Find where the given text appears and provide that cell's center as [X, Y] coordinate. 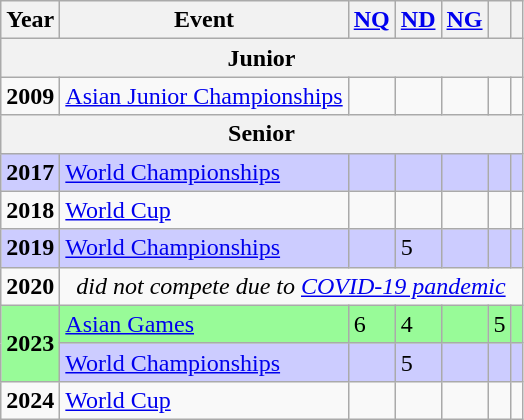
Senior [262, 134]
ND [418, 20]
Junior [262, 58]
2019 [30, 248]
NQ [372, 20]
4 [418, 324]
2017 [30, 172]
Year [30, 20]
2024 [30, 400]
NG [464, 20]
2009 [30, 96]
Asian Games [204, 324]
2018 [30, 210]
2023 [30, 343]
2020 [30, 286]
6 [372, 324]
Asian Junior Championships [204, 96]
Event [204, 20]
did not compete due to COVID-19 pandemic [291, 286]
